Return the [X, Y] coordinate for the center point of the cell that contains the specified text.  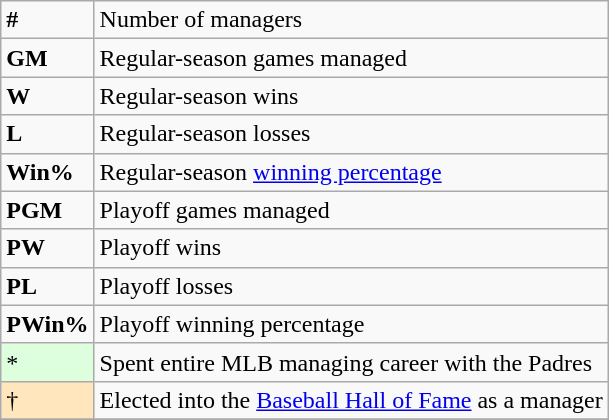
Spent entire MLB managing career with the Padres [351, 362]
L [48, 134]
Playoff wins [351, 248]
Regular-season wins [351, 96]
Win% [48, 172]
# [48, 20]
PGM [48, 210]
PL [48, 286]
PWin% [48, 324]
Regular-season games managed [351, 58]
Number of managers [351, 20]
W [48, 96]
Playoff losses [351, 286]
GM [48, 58]
Regular-season losses [351, 134]
Playoff games managed [351, 210]
PW [48, 248]
Regular-season winning percentage [351, 172]
* [48, 362]
† [48, 400]
Playoff winning percentage [351, 324]
Elected into the Baseball Hall of Fame as a manager [351, 400]
